Pinpoint the cell where the given text exists, returning its [X, Y] midpoint coordinate. 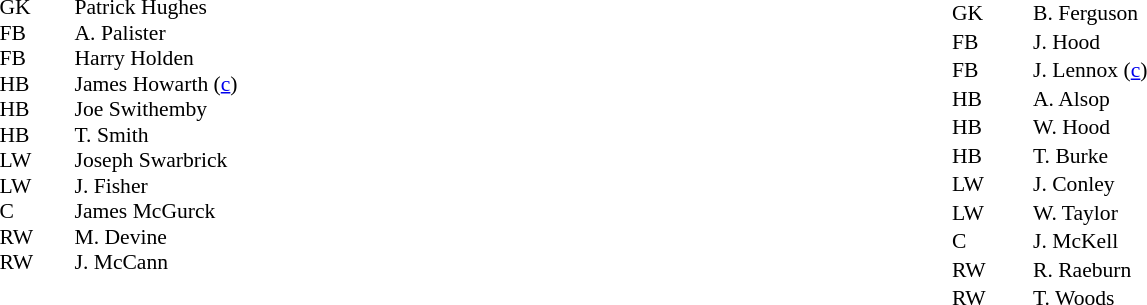
James Howarth (c) [156, 84]
Harry Holden [156, 59]
J. Fisher [156, 186]
James McGurck [156, 211]
Joe Swithemby [156, 109]
J. McCann [156, 263]
A. Palister [156, 33]
Joseph Swarbrick [156, 161]
T. Smith [156, 135]
M. Devine [156, 237]
GK [971, 13]
